Pinpoint the cell where the given text exists, returning its (X, Y) midpoint coordinate. 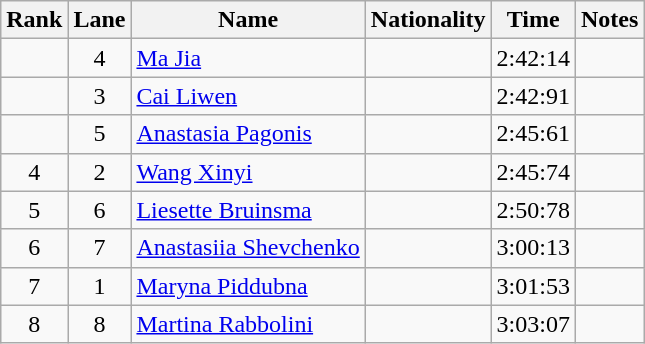
Anastasiia Shevchenko (248, 248)
Liesette Bruinsma (248, 210)
Martina Rabbolini (248, 324)
2:50:78 (533, 210)
Cai Liwen (248, 96)
3:01:53 (533, 286)
Maryna Piddubna (248, 286)
Ma Jia (248, 58)
Notes (609, 20)
2 (100, 172)
3 (100, 96)
2:42:91 (533, 96)
1 (100, 286)
3:00:13 (533, 248)
Wang Xinyi (248, 172)
Time (533, 20)
Anastasia Pagonis (248, 134)
2:45:74 (533, 172)
Nationality (428, 20)
Lane (100, 20)
Rank (34, 20)
2:42:14 (533, 58)
3:03:07 (533, 324)
Name (248, 20)
2:45:61 (533, 134)
